Return the [x, y] coordinate for the center point of the cell that contains the specified text.  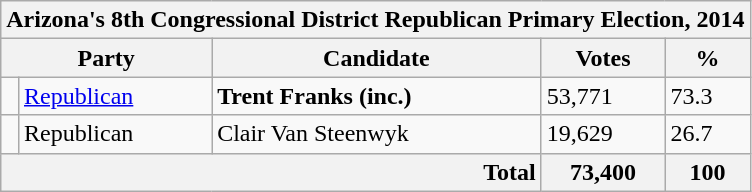
Party [106, 58]
Total [271, 172]
Trent Franks (inc.) [377, 96]
53,771 [603, 96]
% [708, 58]
Candidate [377, 58]
19,629 [603, 134]
Votes [603, 58]
Arizona's 8th Congressional District Republican Primary Election, 2014 [376, 20]
73.3 [708, 96]
100 [708, 172]
Clair Van Steenwyk [377, 134]
73,400 [603, 172]
26.7 [708, 134]
